Scan for the cell matching the given text and deliver its (x, y) coordinate at center. 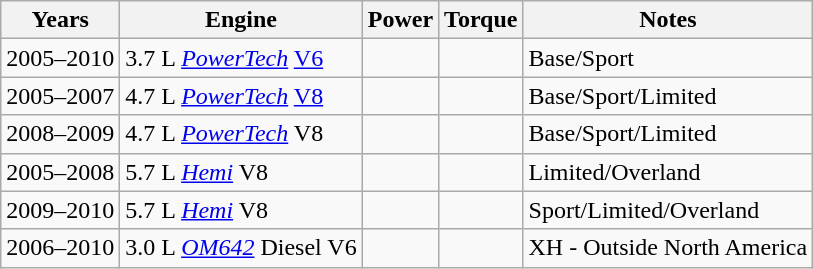
XH - Outside North America (668, 248)
2008–2009 (60, 134)
2005–2008 (60, 172)
Limited/Overland (668, 172)
2006–2010 (60, 248)
Years (60, 20)
Notes (668, 20)
Engine (241, 20)
Torque (481, 20)
Sport/Limited/Overland (668, 210)
Base/Sport (668, 58)
2005–2010 (60, 58)
2009–2010 (60, 210)
3.0 L OM642 Diesel V6 (241, 248)
2005–2007 (60, 96)
Power (400, 20)
3.7 L PowerTech V6 (241, 58)
